Identify which cell holds the provided text, then report its (X, Y) central coordinate. 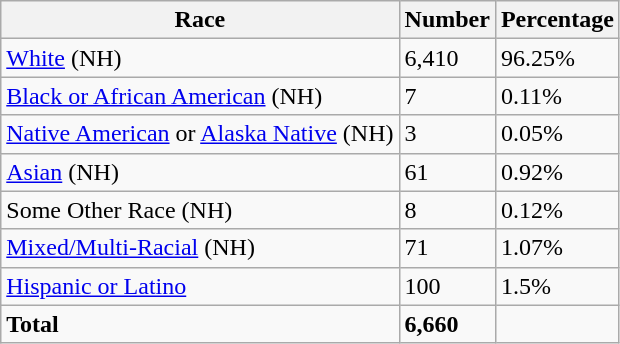
Hispanic or Latino (200, 286)
6,660 (447, 324)
Some Other Race (NH) (200, 210)
White (NH) (200, 58)
8 (447, 210)
6,410 (447, 58)
Race (200, 20)
1.5% (557, 286)
Black or African American (NH) (200, 96)
100 (447, 286)
0.92% (557, 172)
1.07% (557, 248)
61 (447, 172)
Asian (NH) (200, 172)
71 (447, 248)
Native American or Alaska Native (NH) (200, 134)
0.12% (557, 210)
96.25% (557, 58)
Total (200, 324)
0.05% (557, 134)
7 (447, 96)
0.11% (557, 96)
3 (447, 134)
Mixed/Multi-Racial (NH) (200, 248)
Number (447, 20)
Percentage (557, 20)
